Output the (X, Y) coordinate of the center of the cell containing the given text.  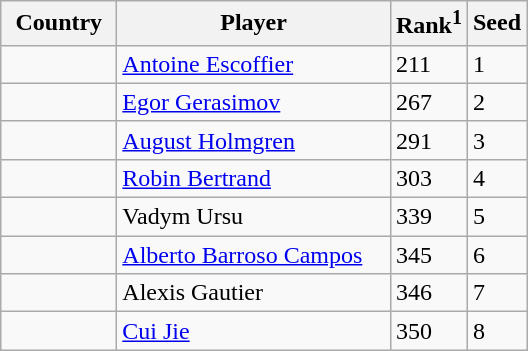
6 (496, 255)
4 (496, 178)
August Holmgren (254, 140)
Alberto Barroso Campos (254, 255)
Cui Jie (254, 331)
Vadym Ursu (254, 217)
Robin Bertrand (254, 178)
350 (428, 331)
Player (254, 24)
3 (496, 140)
Alexis Gautier (254, 293)
7 (496, 293)
339 (428, 217)
Egor Gerasimov (254, 102)
Country (59, 24)
2 (496, 102)
211 (428, 64)
Seed (496, 24)
303 (428, 178)
346 (428, 293)
5 (496, 217)
267 (428, 102)
291 (428, 140)
Antoine Escoffier (254, 64)
8 (496, 331)
345 (428, 255)
Rank1 (428, 24)
1 (496, 64)
